Return [X, Y] of the center of cell containing provided text 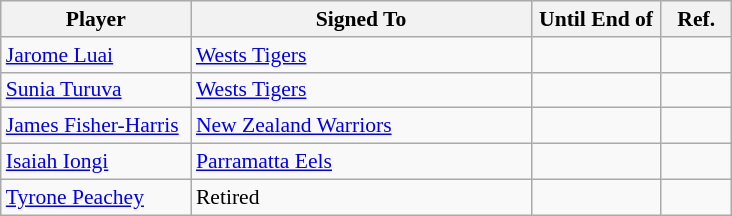
Player [96, 19]
Sunia Turuva [96, 90]
Tyrone Peachey [96, 197]
Ref. [696, 19]
Parramatta Eels [361, 162]
New Zealand Warriors [361, 126]
Until End of [596, 19]
Signed To [361, 19]
Jarome Luai [96, 55]
Retired [361, 197]
Isaiah Iongi [96, 162]
James Fisher-Harris [96, 126]
